Return the [x, y] coordinate for the center point of the cell that contains the specified text.  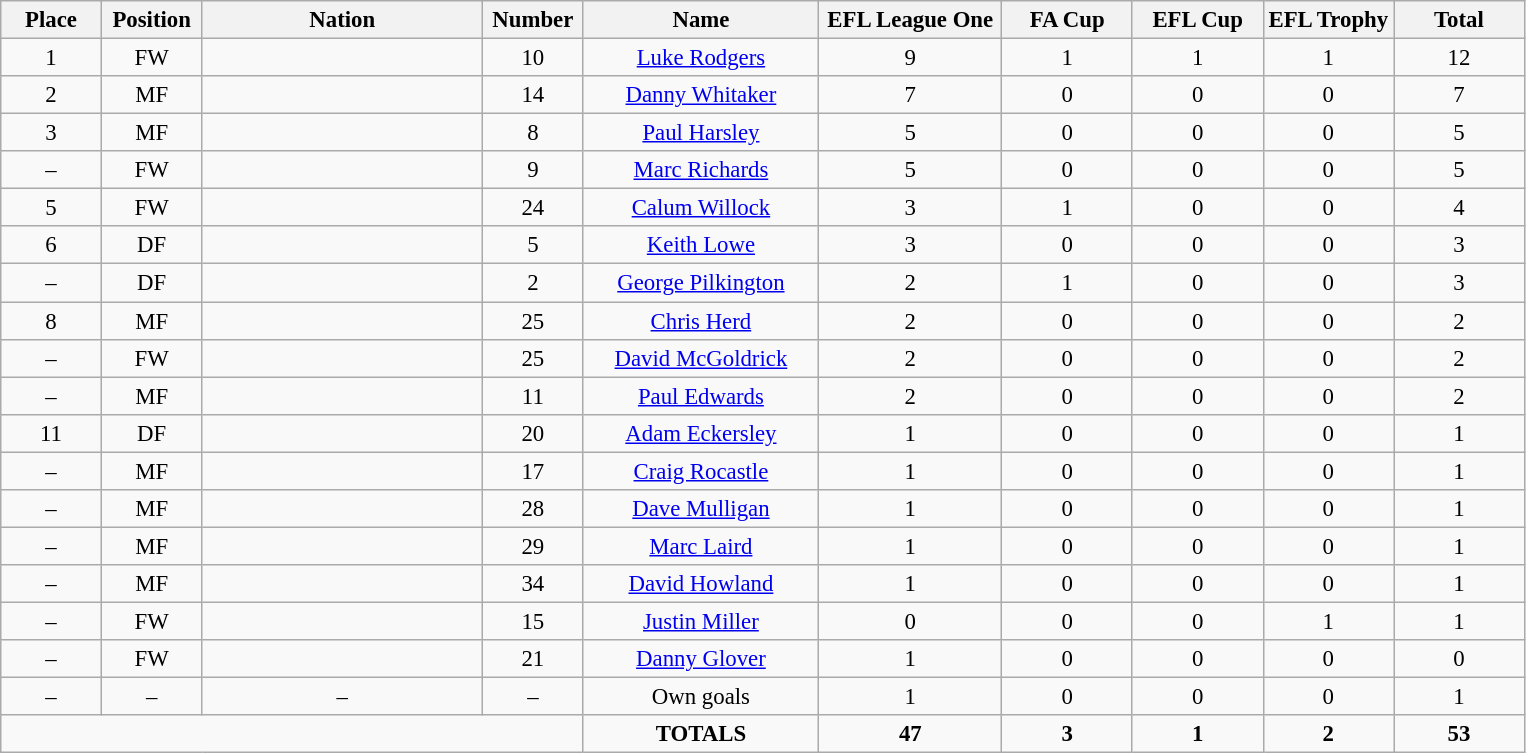
TOTALS [701, 734]
Place [52, 20]
George Pilkington [701, 283]
Danny Whitaker [701, 95]
47 [910, 734]
Name [701, 20]
EFL Trophy [1328, 20]
Marc Laird [701, 546]
53 [1460, 734]
Total [1460, 20]
Position [152, 20]
6 [52, 245]
21 [534, 659]
Justin Miller [701, 621]
Luke Rodgers [701, 58]
David McGoldrick [701, 358]
Chris Herd [701, 321]
FA Cup [1068, 20]
4 [1460, 208]
David Howland [701, 584]
15 [534, 621]
17 [534, 471]
Own goals [701, 697]
10 [534, 58]
EFL League One [910, 20]
Number [534, 20]
24 [534, 208]
Adam Eckersley [701, 433]
Calum Willock [701, 208]
14 [534, 95]
Paul Edwards [701, 396]
Marc Richards [701, 170]
28 [534, 509]
Nation [342, 20]
29 [534, 546]
Paul Harsley [701, 133]
Dave Mulligan [701, 509]
EFL Cup [1198, 20]
12 [1460, 58]
Danny Glover [701, 659]
34 [534, 584]
20 [534, 433]
Craig Rocastle [701, 471]
Keith Lowe [701, 245]
